Identify which cell holds the provided text, then report its (X, Y) central coordinate. 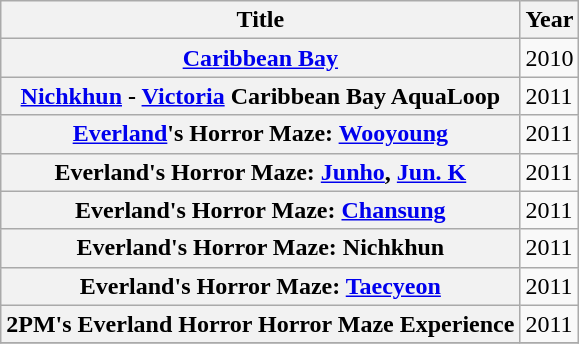
Everland's Horror Maze: Wooyoung (260, 134)
Everland's Horror Maze: Chansung (260, 210)
Nichkhun - Victoria Caribbean Bay AquaLoop (260, 96)
2010 (550, 58)
Everland's Horror Maze: Junho, Jun. K (260, 172)
2PM's Everland Horror Horror Maze Experience (260, 324)
Caribbean Bay (260, 58)
Everland's Horror Maze: Taecyeon (260, 286)
Title (260, 20)
Everland's Horror Maze: Nichkhun (260, 248)
Year (550, 20)
